From the cell containing the given text, extract its center point as (x, y) coordinate. 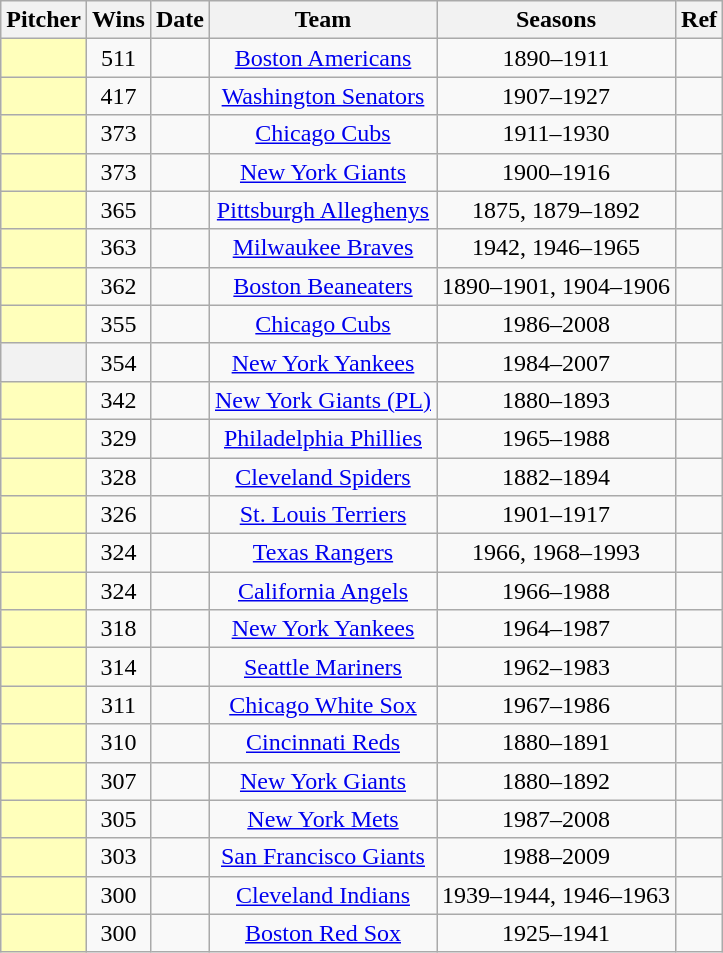
Philadelphia Phillies (322, 438)
Boston Red Sox (322, 933)
342 (118, 400)
305 (118, 819)
1890–1911 (556, 58)
San Francisco Giants (322, 857)
1907–1927 (556, 96)
New York Mets (322, 819)
1880–1892 (556, 781)
Seasons (556, 20)
326 (118, 515)
Cincinnati Reds (322, 743)
311 (118, 705)
303 (118, 857)
Pitcher (44, 20)
Cleveland Indians (322, 895)
365 (118, 210)
328 (118, 477)
1911–1930 (556, 134)
Washington Senators (322, 96)
1900–1916 (556, 172)
329 (118, 438)
Texas Rangers (322, 553)
1962–1983 (556, 667)
Boston Americans (322, 58)
1880–1891 (556, 743)
1965–1988 (556, 438)
1966–1988 (556, 591)
Team (322, 20)
1967–1986 (556, 705)
1986–2008 (556, 324)
Seattle Mariners (322, 667)
1939–1944, 1946–1963 (556, 895)
1880–1893 (556, 400)
1964–1987 (556, 629)
354 (118, 362)
310 (118, 743)
355 (118, 324)
Wins (118, 20)
1966, 1968–1993 (556, 553)
Pittsburgh Alleghenys (322, 210)
1984–2007 (556, 362)
Boston Beaneaters (322, 286)
1875, 1879–1892 (556, 210)
307 (118, 781)
Cleveland Spiders (322, 477)
1988–2009 (556, 857)
1942, 1946–1965 (556, 248)
1890–1901, 1904–1906 (556, 286)
Chicago White Sox (322, 705)
California Angels (322, 591)
362 (118, 286)
Milwaukee Braves (322, 248)
363 (118, 248)
1882–1894 (556, 477)
318 (118, 629)
511 (118, 58)
St. Louis Terriers (322, 515)
Ref (700, 20)
314 (118, 667)
1925–1941 (556, 933)
1987–2008 (556, 819)
Date (180, 20)
417 (118, 96)
New York Giants (PL) (322, 400)
1901–1917 (556, 515)
